Identify which cell holds the provided text, then report its (x, y) central coordinate. 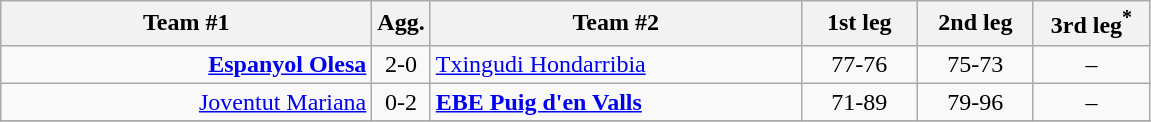
75-73 (975, 64)
Team #1 (186, 24)
3rd leg* (1091, 24)
2-0 (401, 64)
Team #2 (616, 24)
Agg. (401, 24)
Joventut Mariana (186, 102)
Espanyol Olesa (186, 64)
1st leg (859, 24)
71-89 (859, 102)
0-2 (401, 102)
2nd leg (975, 24)
Txingudi Hondarribia (616, 64)
79-96 (975, 102)
EBE Puig d'en Valls (616, 102)
77-76 (859, 64)
